Determine the [X, Y] coordinate at the center of the cell enclosing the given text.  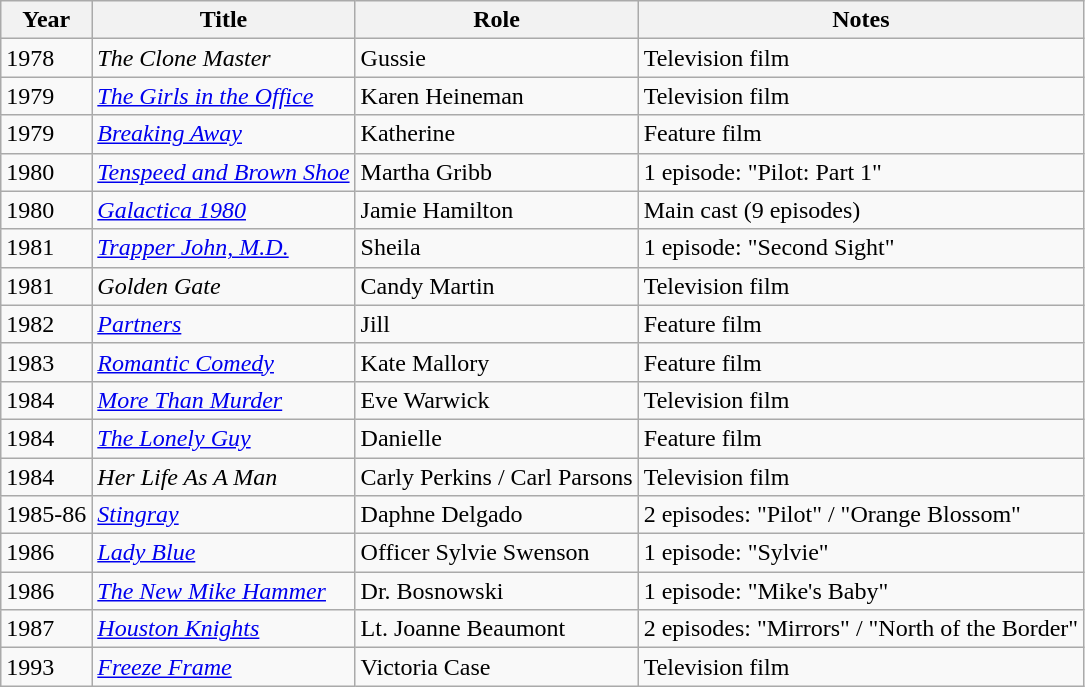
Daphne Delgado [496, 515]
Notes [861, 20]
Tenspeed and Brown Shoe [224, 172]
Jill [496, 324]
Title [224, 20]
1987 [46, 629]
Dr. Bosnowski [496, 591]
Lt. Joanne Beaumont [496, 629]
1 episode: "Sylvie" [861, 553]
Martha Gribb [496, 172]
Trapper John, M.D. [224, 248]
Sheila [496, 248]
Romantic Comedy [224, 362]
Karen Heineman [496, 96]
1 episode: "Second Sight" [861, 248]
Eve Warwick [496, 400]
The Girls in the Office [224, 96]
More Than Murder [224, 400]
2 episodes: "Mirrors" / "North of the Border" [861, 629]
Golden Gate [224, 286]
Galactica 1980 [224, 210]
1983 [46, 362]
The New Mike Hammer [224, 591]
1985-86 [46, 515]
Carly Perkins / Carl Parsons [496, 477]
Role [496, 20]
Jamie Hamilton [496, 210]
Danielle [496, 438]
Katherine [496, 134]
Candy Martin [496, 286]
2 episodes: "Pilot" / "Orange Blossom" [861, 515]
Officer Sylvie Swenson [496, 553]
Her Life As A Man [224, 477]
Main cast (9 episodes) [861, 210]
Gussie [496, 58]
1993 [46, 667]
Partners [224, 324]
Year [46, 20]
Freeze Frame [224, 667]
Stingray [224, 515]
1 episode: "Mike's Baby" [861, 591]
Kate Mallory [496, 362]
Breaking Away [224, 134]
Lady Blue [224, 553]
Victoria Case [496, 667]
Houston Knights [224, 629]
The Clone Master [224, 58]
1982 [46, 324]
The Lonely Guy [224, 438]
1978 [46, 58]
1 episode: "Pilot: Part 1" [861, 172]
